Capture the cell that displays the provided text and extract its [x, y] central coordinate. 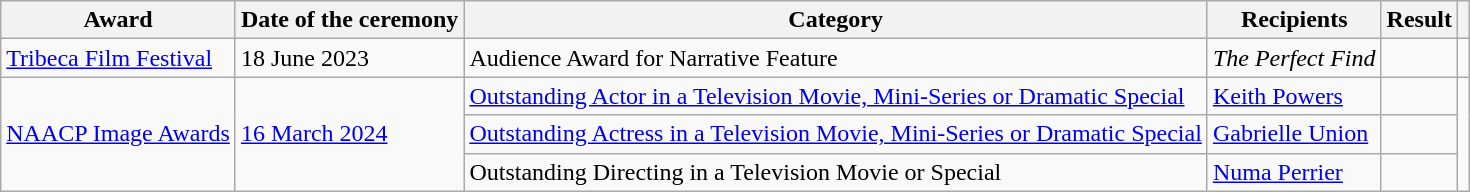
Award [118, 20]
Outstanding Directing in a Television Movie or Special [836, 172]
Keith Powers [1294, 96]
Result [1419, 20]
18 June 2023 [350, 58]
Numa Perrier [1294, 172]
16 March 2024 [350, 134]
NAACP Image Awards [118, 134]
Outstanding Actress in a Television Movie, Mini-Series or Dramatic Special [836, 134]
Gabrielle Union [1294, 134]
Recipients [1294, 20]
Audience Award for Narrative Feature [836, 58]
Tribeca Film Festival [118, 58]
The Perfect Find [1294, 58]
Outstanding Actor in a Television Movie, Mini-Series or Dramatic Special [836, 96]
Date of the ceremony [350, 20]
Category [836, 20]
